Locate the cell with the specified text and output its [x, y] center coordinate. 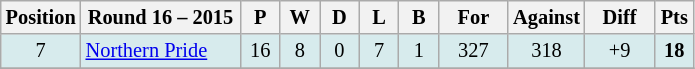
Northern Pride [161, 51]
Against [546, 17]
1 [419, 51]
Pts [674, 17]
W [300, 17]
P [260, 17]
Position [41, 17]
18 [674, 51]
16 [260, 51]
+9 [620, 51]
B [419, 17]
0 [340, 51]
L [379, 17]
D [340, 17]
Diff [620, 17]
For [474, 17]
Round 16 – 2015 [161, 17]
318 [546, 51]
8 [300, 51]
327 [474, 51]
